Search for the cell housing the specified text and yield its [X, Y] center coordinate. 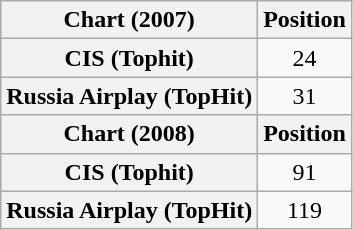
91 [305, 172]
Chart (2008) [130, 134]
119 [305, 210]
Chart (2007) [130, 20]
24 [305, 58]
31 [305, 96]
